Return (X, Y) of the center of cell containing provided text 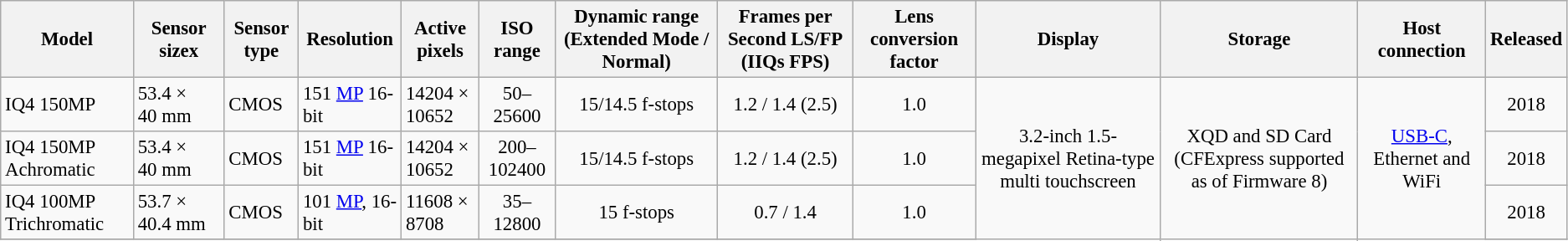
IQ4 100MP Trichromatic (67, 213)
Active pixels (440, 39)
Lens conversion factor (914, 39)
101 MP, 16-bit (350, 213)
15 f-stops (636, 213)
Display (1068, 39)
IQ4 150MP (67, 105)
Model (67, 39)
50–25600 (517, 105)
200–102400 (517, 159)
Storage (1259, 39)
Sensor sizex (179, 39)
Released (1526, 39)
Frames per Second LS/FP (IIQs FPS) (785, 39)
11608 × 8708 (440, 213)
Sensor type (261, 39)
Resolution (350, 39)
35–12800 (517, 213)
0.7 / 1.4 (785, 213)
Dynamic range (Extended Mode / Normal) (636, 39)
ISO range (517, 39)
3.2-inch 1.5-megapixel Retina-type multi touchscreen (1068, 159)
XQD and SD Card (CFExpress supported as of Firmware 8) (1259, 159)
53.7 × 40.4 mm (179, 213)
Host connection (1422, 39)
IQ4 150MP Achromatic (67, 159)
USB-C, Ethernet and WiFi (1422, 159)
